From the cell containing the given text, extract its center point as [X, Y] coordinate. 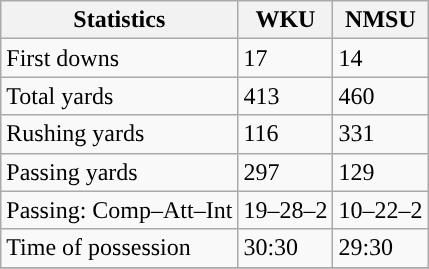
NMSU [380, 20]
Rushing yards [120, 134]
Time of possession [120, 248]
Total yards [120, 96]
14 [380, 58]
Passing: Comp–Att–Int [120, 210]
297 [286, 172]
29:30 [380, 248]
413 [286, 96]
Passing yards [120, 172]
331 [380, 134]
30:30 [286, 248]
460 [380, 96]
First downs [120, 58]
10–22–2 [380, 210]
129 [380, 172]
19–28–2 [286, 210]
WKU [286, 20]
Statistics [120, 20]
116 [286, 134]
17 [286, 58]
